Search for the cell housing the specified text and yield its [X, Y] center coordinate. 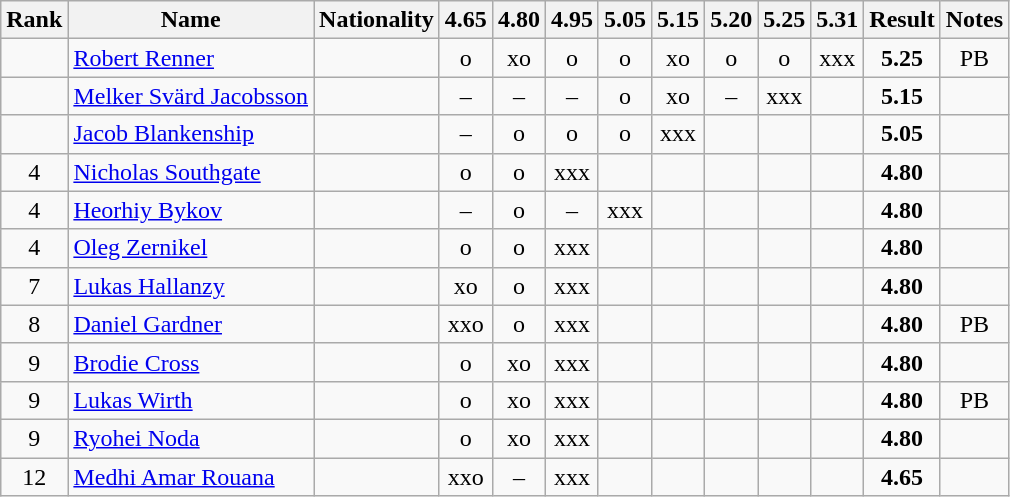
Medhi Amar Rouana [191, 477]
Lukas Wirth [191, 400]
8 [34, 324]
5.20 [732, 20]
7 [34, 286]
Robert Renner [191, 58]
Nicholas Southgate [191, 172]
Daniel Gardner [191, 324]
Lukas Hallanzy [191, 286]
Heorhiy Bykov [191, 210]
Melker Svärd Jacobsson [191, 96]
Oleg Zernikel [191, 248]
12 [34, 477]
Nationality [377, 20]
Rank [34, 20]
5.31 [838, 20]
Brodie Cross [191, 362]
Ryohei Noda [191, 438]
Result [902, 20]
Name [191, 20]
4.95 [572, 20]
Notes [974, 20]
Jacob Blankenship [191, 134]
